Scan for the cell matching the given text and deliver its (x, y) coordinate at center. 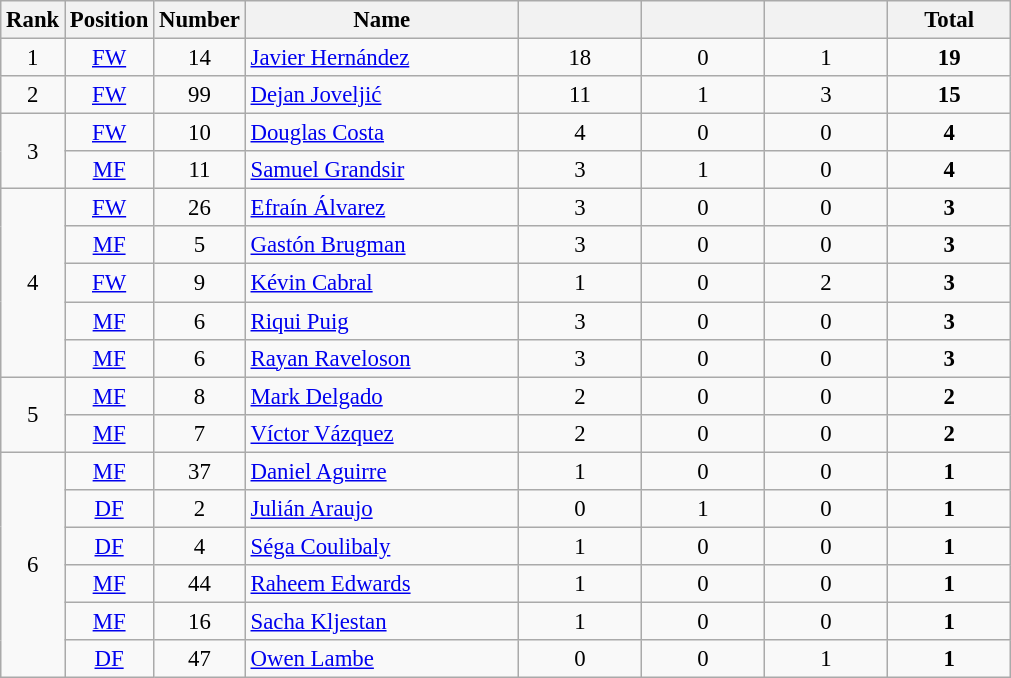
Raheem Edwards (382, 584)
47 (200, 659)
44 (200, 584)
37 (200, 471)
Number (200, 20)
Gastón Brugman (382, 245)
Position (110, 20)
Víctor Vázquez (382, 433)
Kévin Cabral (382, 283)
16 (200, 621)
15 (950, 95)
Rayan Raveloson (382, 358)
Name (382, 20)
Daniel Aguirre (382, 471)
Riqui Puig (382, 321)
19 (950, 58)
7 (200, 433)
9 (200, 283)
18 (580, 58)
Samuel Grandsir (382, 170)
Mark Delgado (382, 396)
Owen Lambe (382, 659)
Séga Coulibaly (382, 546)
Javier Hernández (382, 58)
99 (200, 95)
Efraín Álvarez (382, 208)
14 (200, 58)
Rank (33, 20)
Julián Araujo (382, 509)
Sacha Kljestan (382, 621)
10 (200, 133)
Douglas Costa (382, 133)
Dejan Joveljić (382, 95)
8 (200, 396)
26 (200, 208)
Total (950, 20)
